From the cell containing the given text, extract its center point as (x, y) coordinate. 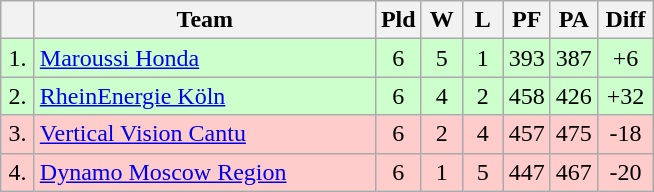
PF (526, 20)
W (442, 20)
-20 (625, 172)
447 (526, 172)
457 (526, 134)
RheinEnergie Köln (204, 96)
+32 (625, 96)
426 (574, 96)
-18 (625, 134)
L (482, 20)
Vertical Vision Cantu (204, 134)
467 (574, 172)
475 (574, 134)
387 (574, 58)
Dynamo Moscow Region (204, 172)
+6 (625, 58)
2. (18, 96)
PA (574, 20)
Diff (625, 20)
458 (526, 96)
4. (18, 172)
3. (18, 134)
Team (204, 20)
Pld (398, 20)
1. (18, 58)
Maroussi Honda (204, 58)
393 (526, 58)
